Find where the given text appears and provide that cell's center as [x, y] coordinate. 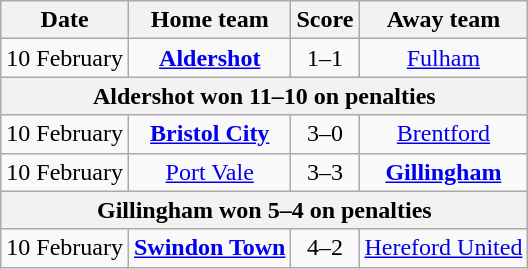
Swindon Town [210, 248]
Hereford United [444, 248]
Gillingham [444, 172]
1–1 [325, 58]
Aldershot won 11–10 on penalties [264, 96]
Brentford [444, 134]
Bristol City [210, 134]
Date [65, 20]
Away team [444, 20]
3–3 [325, 172]
3–0 [325, 134]
Home team [210, 20]
Port Vale [210, 172]
4–2 [325, 248]
Gillingham won 5–4 on penalties [264, 210]
Aldershot [210, 58]
Fulham [444, 58]
Score [325, 20]
